Capture the cell that displays the provided text and extract its [x, y] central coordinate. 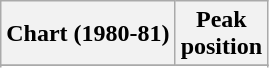
Peakposition [221, 34]
Chart (1980-81) [88, 34]
